Scan for the cell matching the given text and deliver its (X, Y) coordinate at center. 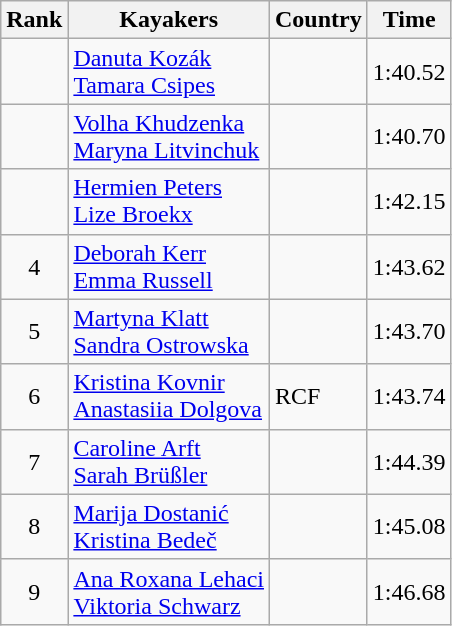
1:45.08 (409, 526)
9 (34, 592)
Marija DostanićKristina Bedeč (169, 526)
4 (34, 266)
Kristina KovnirAnastasiia Dolgova (169, 396)
1:40.52 (409, 72)
Deborah KerrEmma Russell (169, 266)
7 (34, 462)
RCF (319, 396)
Caroline ArftSarah Brüßler (169, 462)
1:43.74 (409, 396)
8 (34, 526)
1:43.70 (409, 332)
Kayakers (169, 20)
Martyna KlattSandra Ostrowska (169, 332)
Hermien PetersLize Broekx (169, 202)
6 (34, 396)
1:44.39 (409, 462)
Rank (34, 20)
Ana Roxana LehaciViktoria Schwarz (169, 592)
Country (319, 20)
Volha KhudzenkaMaryna Litvinchuk (169, 136)
5 (34, 332)
1:42.15 (409, 202)
1:46.68 (409, 592)
Danuta KozákTamara Csipes (169, 72)
1:40.70 (409, 136)
Time (409, 20)
1:43.62 (409, 266)
